From the cell containing the given text, extract its center point as (X, Y) coordinate. 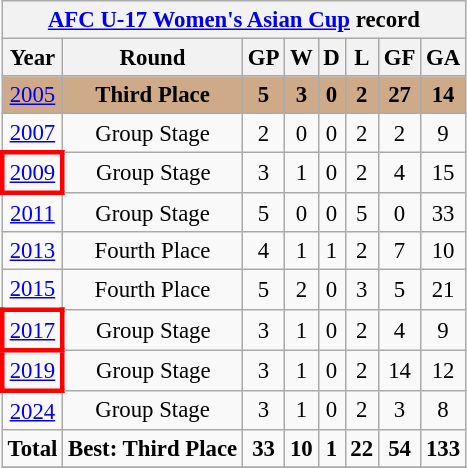
Total (32, 448)
2024 (32, 410)
Round (153, 58)
Third Place (153, 95)
GP (263, 58)
L (362, 58)
2007 (32, 134)
7 (399, 251)
2013 (32, 251)
2009 (32, 174)
12 (444, 370)
22 (362, 448)
2005 (32, 95)
2017 (32, 330)
133 (444, 448)
15 (444, 174)
GF (399, 58)
GA (444, 58)
AFC U-17 Women's Asian Cup record (234, 20)
Year (32, 58)
2019 (32, 370)
2011 (32, 212)
Best: Third Place (153, 448)
2015 (32, 290)
8 (444, 410)
W (302, 58)
21 (444, 290)
27 (399, 95)
54 (399, 448)
D (332, 58)
